Scan for the cell matching the given text and deliver its (X, Y) coordinate at center. 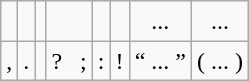
: (101, 61)
“ ... ” (160, 61)
? ; (69, 61)
( ... ) (220, 61)
! (120, 61)
, (10, 61)
. (26, 61)
